Provide the (X, Y) coordinate of the cell's center where the given text is located.  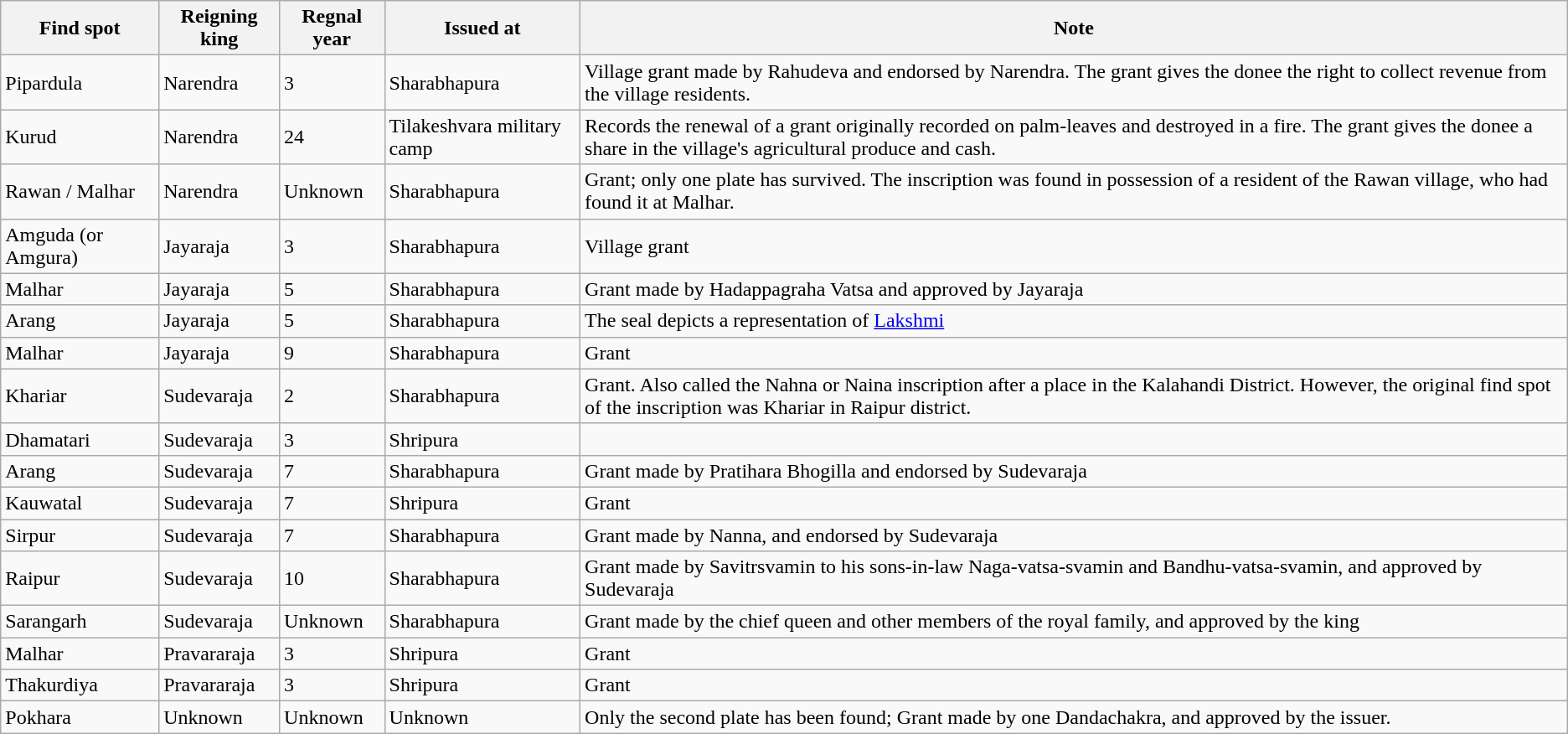
2 (332, 395)
Sarangarh (80, 622)
Amguda (or Amgura) (80, 246)
Thakurdiya (80, 685)
Kauwatal (80, 503)
Khariar (80, 395)
Rawan / Malhar (80, 191)
Grant made by Hadappagraha Vatsa and approved by Jayaraja (1074, 289)
Grant made by Pratihara Bhogilla and endorsed by Sudevaraja (1074, 471)
Tilakeshvara military camp (482, 137)
Only the second plate has been found; Grant made by one Dandachakra, and approved by the issuer. (1074, 717)
Reigning king (219, 28)
9 (332, 353)
Grant made by Savitrsvamin to his sons-in-law Naga-vatsa-svamin and Bandhu-vatsa-svamin, and approved by Sudevaraja (1074, 578)
10 (332, 578)
Grant made by Nanna, and endorsed by Sudevaraja (1074, 535)
Village grant made by Rahudeva and endorsed by Narendra. The grant gives the donee the right to collect revenue from the village residents. (1074, 82)
Dhamatari (80, 439)
Raipur (80, 578)
Regnal year (332, 28)
Find spot (80, 28)
Sirpur (80, 535)
Grant made by the chief queen and other members of the royal family, and approved by the king (1074, 622)
Pokhara (80, 717)
Note (1074, 28)
Village grant (1074, 246)
The seal depicts a representation of Lakshmi (1074, 321)
24 (332, 137)
Issued at (482, 28)
Kurud (80, 137)
Pipardula (80, 82)
Grant; only one plate has survived. The inscription was found in possession of a resident of the Rawan village, who had found it at Malhar. (1074, 191)
